Locate the cell with the specified text and output its [X, Y] center coordinate. 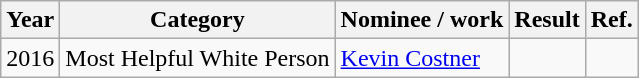
Most Helpful White Person [198, 58]
Year [30, 20]
2016 [30, 58]
Result [547, 20]
Category [198, 20]
Kevin Costner [422, 58]
Nominee / work [422, 20]
Ref. [612, 20]
